From the cell containing the given text, extract its center point as [x, y] coordinate. 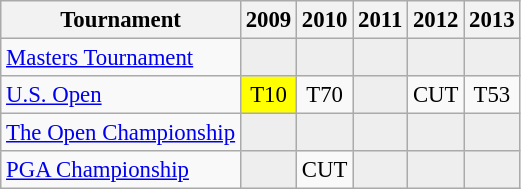
2013 [492, 20]
PGA Championship [121, 170]
Masters Tournament [121, 58]
U.S. Open [121, 95]
Tournament [121, 20]
T70 [325, 95]
2009 [268, 20]
2010 [325, 20]
2012 [436, 20]
T53 [492, 95]
T10 [268, 95]
2011 [380, 20]
The Open Championship [121, 133]
